For the text-containing cell, return its midpoint in [x, y] coordinate format. 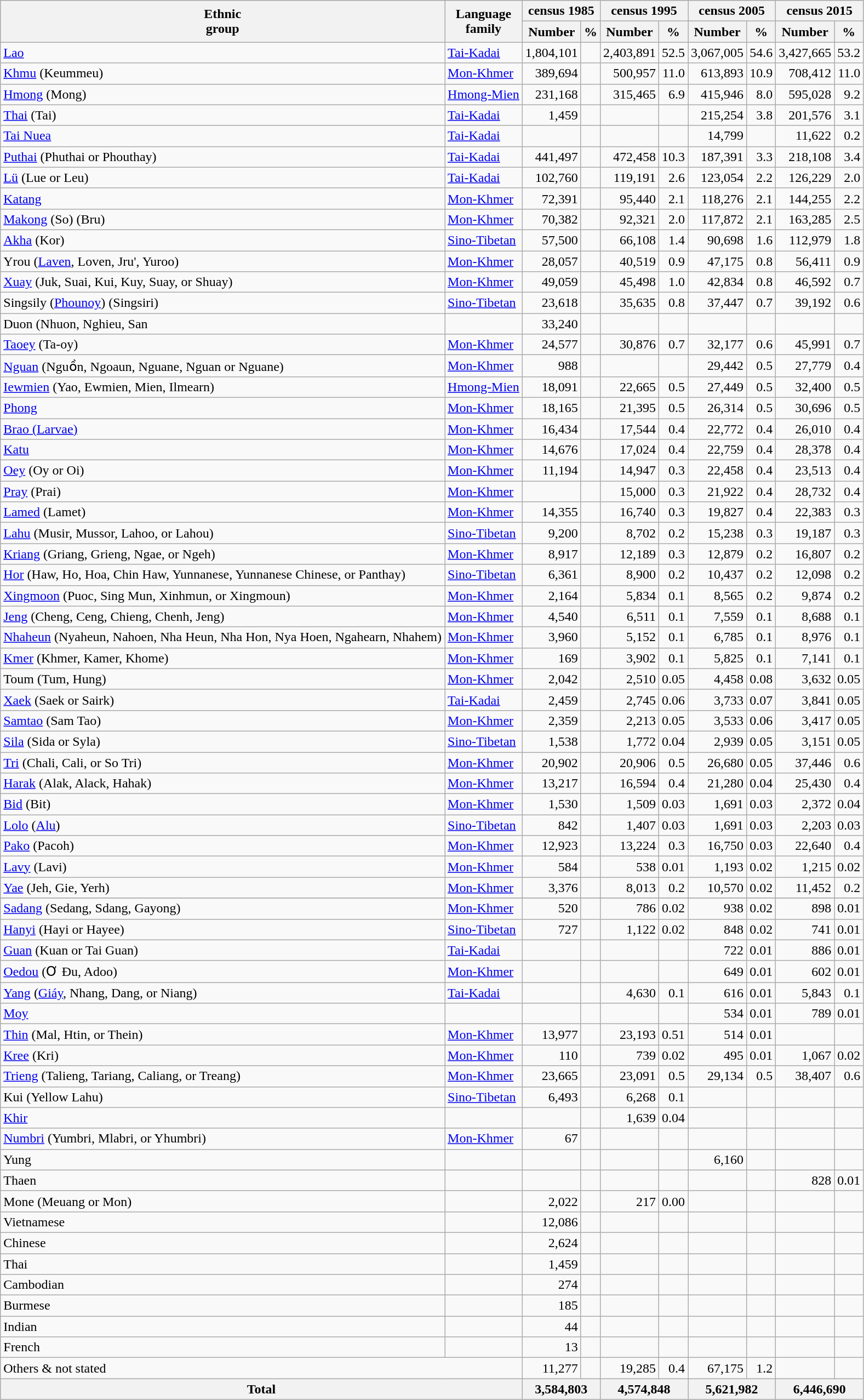
28,732 [805, 492]
1,122 [629, 929]
828 [805, 1180]
Xuay (Juk, Suai, Kui, Kuy, Suay, or Shuay) [222, 282]
Jeng (Cheng, Ceng, Chieng, Chenh, Jeng) [222, 616]
495 [718, 1055]
18,091 [551, 387]
201,576 [805, 115]
6,511 [629, 616]
8,917 [551, 554]
12,879 [718, 554]
3,151 [805, 741]
10,437 [718, 575]
5,621,982 [732, 1389]
3,067,005 [718, 53]
0.07 [762, 700]
1.8 [849, 240]
Makong (So) (Bru) [222, 219]
472,458 [629, 157]
Toum (Tum, Hung) [222, 679]
898 [805, 908]
9,200 [551, 533]
7,141 [805, 658]
4,458 [718, 679]
23,091 [629, 1076]
1,067 [805, 1055]
Kmer (Khmer, Kamer, Khome) [222, 658]
8,565 [718, 596]
1,639 [629, 1118]
54.6 [762, 53]
126,229 [805, 178]
census 1995 [644, 11]
Khmu (Keummeu) [222, 73]
3,960 [551, 637]
Ethnicgroup [222, 21]
187,391 [718, 157]
16,434 [551, 429]
117,872 [718, 219]
2,042 [551, 679]
26,314 [718, 408]
8,013 [629, 888]
16,594 [629, 784]
70,382 [551, 219]
Samtao (Sam Tao) [222, 721]
39,192 [805, 303]
67,175 [718, 1368]
3,533 [718, 721]
32,177 [718, 345]
67 [551, 1139]
census 1985 [561, 11]
2.5 [849, 219]
33,240 [551, 324]
Katang [222, 198]
389,694 [551, 73]
938 [718, 908]
Xingmoon (Puoc, Sing Mun, Xinhmun, or Xingmoun) [222, 596]
Nguan (Nguồn, Ngoaun, Nguane, Nguan or Nguane) [222, 366]
14,355 [551, 512]
Chinese [222, 1243]
21,280 [718, 784]
4,630 [629, 993]
988 [551, 366]
23,665 [551, 1076]
Sila (Sida or Syla) [222, 741]
602 [805, 972]
739 [629, 1055]
Oey (Oy or Oi) [222, 471]
1,509 [629, 804]
315,465 [629, 94]
520 [551, 908]
22,665 [629, 387]
Kree (Kri) [222, 1055]
Lavy (Lavi) [222, 867]
8,688 [805, 616]
Duon (Nhuon, Nghieu, San [222, 324]
1.6 [762, 240]
11,194 [551, 471]
32,400 [805, 387]
Total [262, 1389]
13,217 [551, 784]
2,624 [551, 1243]
census 2015 [820, 11]
1.4 [673, 240]
Harak (Alak, Alack, Hahak) [222, 784]
Bid (Bit) [222, 804]
Mone (Meuang or Mon) [222, 1201]
18,165 [551, 408]
Lü (Lue or Leu) [222, 178]
722 [718, 950]
Kui (Yellow Lahu) [222, 1097]
23,618 [551, 303]
6,160 [718, 1159]
45,991 [805, 345]
1,407 [629, 825]
Iewmien (Yao, Ewmien, Mien, Ilmearn) [222, 387]
53.2 [849, 53]
786 [629, 908]
Lahu (Musir, Mussor, Lahoo, or Lahou) [222, 533]
6,361 [551, 575]
22,458 [718, 471]
16,740 [629, 512]
534 [718, 1014]
8,976 [805, 637]
19,285 [629, 1368]
3,417 [805, 721]
23,513 [805, 471]
19,187 [805, 533]
169 [551, 658]
9.2 [849, 94]
37,446 [805, 762]
21,395 [629, 408]
741 [805, 929]
Oedou (Ơ Đu, Adoo) [222, 972]
6,493 [551, 1097]
Akha (Kor) [222, 240]
19,827 [718, 512]
20,906 [629, 762]
2,372 [805, 804]
8.0 [762, 94]
3,584,803 [561, 1389]
4,574,848 [644, 1389]
Vietnamese [222, 1222]
25,430 [805, 784]
15,000 [629, 492]
1.2 [762, 1368]
Language family [484, 21]
Thai [222, 1264]
Lamed (Lamet) [222, 512]
Tri (Chali, Cali, or So Tri) [222, 762]
17,544 [629, 429]
2,359 [551, 721]
17,024 [629, 450]
56,411 [805, 261]
514 [718, 1035]
218,108 [805, 157]
14,947 [629, 471]
Yung [222, 1159]
15,238 [718, 533]
2,459 [551, 700]
44 [551, 1327]
57,500 [551, 240]
215,254 [718, 115]
1,772 [629, 741]
5,825 [718, 658]
49,059 [551, 282]
11,277 [551, 1368]
14,676 [551, 450]
10.3 [673, 157]
21,922 [718, 492]
Burmese [222, 1306]
46,592 [805, 282]
3,376 [551, 888]
16,750 [718, 846]
441,497 [551, 157]
2,203 [805, 825]
Others & not stated [262, 1368]
Hmong (Mong) [222, 94]
Singsily (Phounoy) (Singsiri) [222, 303]
12,086 [551, 1222]
2,403,891 [629, 53]
Thai (Tai) [222, 115]
Trieng (Talieng, Tariang, Caliang, or Treang) [222, 1076]
Thaen [222, 1180]
Yae (Jeh, Gie, Yerh) [222, 888]
Lao [222, 53]
3,427,665 [805, 53]
500,957 [629, 73]
231,168 [551, 94]
11,452 [805, 888]
29,134 [718, 1076]
110 [551, 1055]
274 [551, 1285]
42,834 [718, 282]
Indian [222, 1327]
45,498 [629, 282]
5,834 [629, 596]
22,759 [718, 450]
27,779 [805, 366]
12,923 [551, 846]
0.08 [762, 679]
French [222, 1347]
16,807 [805, 554]
2,510 [629, 679]
40,519 [629, 261]
3.3 [762, 157]
8,900 [629, 575]
Tai Nuea [222, 136]
3,902 [629, 658]
52.5 [673, 53]
789 [805, 1014]
0.00 [673, 1201]
185 [551, 1306]
1,215 [805, 867]
4,540 [551, 616]
649 [718, 972]
12,098 [805, 575]
66,108 [629, 240]
842 [551, 825]
2,022 [551, 1201]
5,152 [629, 637]
47,175 [718, 261]
613,893 [718, 73]
3,733 [718, 700]
3.1 [849, 115]
27,449 [718, 387]
Cambodian [222, 1285]
6,785 [718, 637]
30,876 [629, 345]
6.9 [673, 94]
Guan (Kuan or Tai Guan) [222, 950]
727 [551, 929]
Sadang (Sedang, Sdang, Gayong) [222, 908]
584 [551, 867]
24,577 [551, 345]
217 [629, 1201]
Nhaheun (Nyaheun, Nahoen, Nha Heun, Nha Hon, Nya Hoen, Ngahearn, Nhahem) [222, 637]
Xaek (Saek or Sairk) [222, 700]
3.4 [849, 157]
2.6 [673, 178]
2,745 [629, 700]
2,164 [551, 596]
3.8 [762, 115]
20,902 [551, 762]
23,193 [629, 1035]
1,804,101 [551, 53]
13 [551, 1347]
13,977 [551, 1035]
Pray (Prai) [222, 492]
1,193 [718, 867]
30,696 [805, 408]
95,440 [629, 198]
1.0 [673, 282]
Brao (Larvae) [222, 429]
35,635 [629, 303]
38,407 [805, 1076]
26,680 [718, 762]
616 [718, 993]
Hanyi (Hayi or Hayee) [222, 929]
2,939 [718, 741]
Taoey (Ta-oy) [222, 345]
538 [629, 867]
708,412 [805, 73]
Kriang (Griang, Grieng, Ngae, or Ngeh) [222, 554]
Yrou (Laven, Loven, Jru', Yuroo) [222, 261]
Puthai (Phuthai or Phouthay) [222, 157]
6,446,690 [820, 1389]
92,321 [629, 219]
886 [805, 950]
Katu [222, 450]
Yang (Giáy, Nhang, Dang, or Niang) [222, 993]
22,640 [805, 846]
Moy [222, 1014]
72,391 [551, 198]
3,632 [805, 679]
90,698 [718, 240]
102,760 [551, 178]
415,946 [718, 94]
Hor (Haw, Ho, Hoa, Chin Haw, Yunnanese, Yunnanese Chinese, or Panthay) [222, 575]
595,028 [805, 94]
1,530 [551, 804]
13,224 [629, 846]
144,255 [805, 198]
5,843 [805, 993]
112,979 [805, 240]
2,213 [629, 721]
119,191 [629, 178]
Numbri (Yumbri, Mlabri, or Yhumbri) [222, 1139]
118,276 [718, 198]
29,442 [718, 366]
9,874 [805, 596]
Khir [222, 1118]
Pako (Pacoh) [222, 846]
Lolo (Alu) [222, 825]
848 [718, 929]
11,622 [805, 136]
6,268 [629, 1097]
28,378 [805, 450]
7,559 [718, 616]
14,799 [718, 136]
22,383 [805, 512]
26,010 [805, 429]
3,841 [805, 700]
12,189 [629, 554]
28,057 [551, 261]
123,054 [718, 178]
10,570 [718, 888]
0.51 [673, 1035]
8,702 [629, 533]
10.9 [762, 73]
1,538 [551, 741]
Phong [222, 408]
Thin (Mal, Htin, or Thein) [222, 1035]
census 2005 [732, 11]
22,772 [718, 429]
37,447 [718, 303]
163,285 [805, 219]
